Determine the [X, Y] coordinate at the center of the cell enclosing the given text.  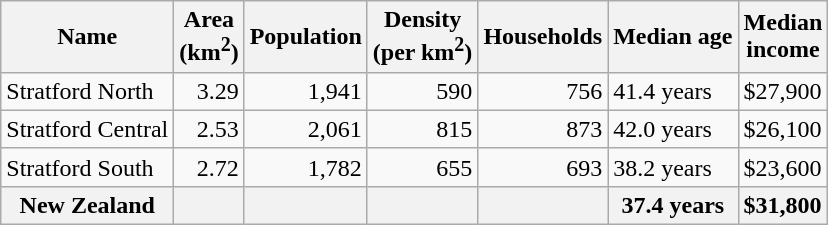
2.53 [209, 129]
Density(per km2) [422, 37]
655 [422, 167]
41.4 years [673, 91]
2.72 [209, 167]
590 [422, 91]
New Zealand [88, 205]
Name [88, 37]
Households [543, 37]
693 [543, 167]
38.2 years [673, 167]
$31,800 [783, 205]
Median age [673, 37]
815 [422, 129]
1,941 [306, 91]
873 [543, 129]
$26,100 [783, 129]
37.4 years [673, 205]
2,061 [306, 129]
Population [306, 37]
3.29 [209, 91]
$23,600 [783, 167]
756 [543, 91]
$27,900 [783, 91]
Stratford South [88, 167]
Stratford North [88, 91]
Area(km2) [209, 37]
Medianincome [783, 37]
42.0 years [673, 129]
Stratford Central [88, 129]
1,782 [306, 167]
